For the text-containing cell, return its midpoint in (x, y) coordinate format. 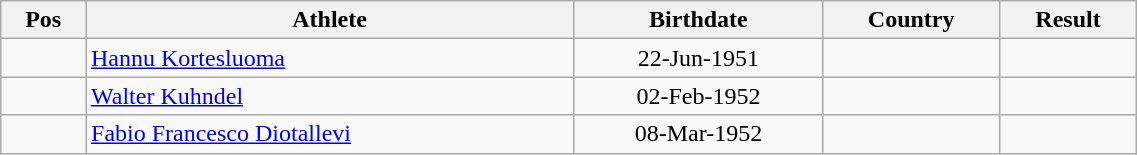
Athlete (330, 20)
22-Jun-1951 (699, 58)
02-Feb-1952 (699, 96)
Country (911, 20)
Walter Kuhndel (330, 96)
Hannu Kortesluoma (330, 58)
Fabio Francesco Diotallevi (330, 134)
08-Mar-1952 (699, 134)
Result (1068, 20)
Birthdate (699, 20)
Pos (44, 20)
